Locate the cell with the specified text and output its (x, y) center coordinate. 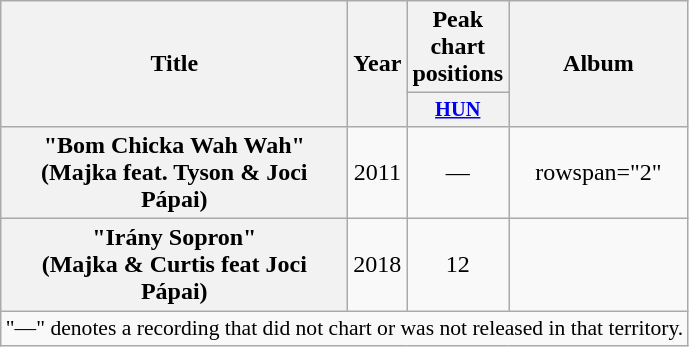
2011 (378, 172)
HUN (458, 110)
"Irány Sopron"(Majka & Curtis feat Joci Pápai) (174, 265)
12 (458, 265)
rowspan="2" (599, 172)
"—" denotes a recording that did not chart or was not released in that territory. (345, 329)
Peak chart positions (458, 47)
Year (378, 64)
Title (174, 64)
Album (599, 64)
— (458, 172)
"Bom Chicka Wah Wah"(Majka feat. Tyson & Joci Pápai) (174, 172)
2018 (378, 265)
